Identify which cell holds the provided text, then report its (X, Y) central coordinate. 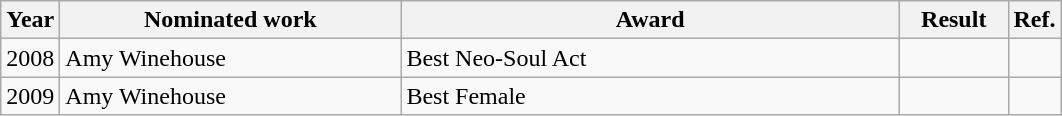
2008 (30, 58)
Year (30, 20)
Best Female (650, 96)
Result (954, 20)
Best Neo-Soul Act (650, 58)
Nominated work (230, 20)
2009 (30, 96)
Award (650, 20)
Ref. (1034, 20)
